Pinpoint the cell where the given text exists, returning its [X, Y] midpoint coordinate. 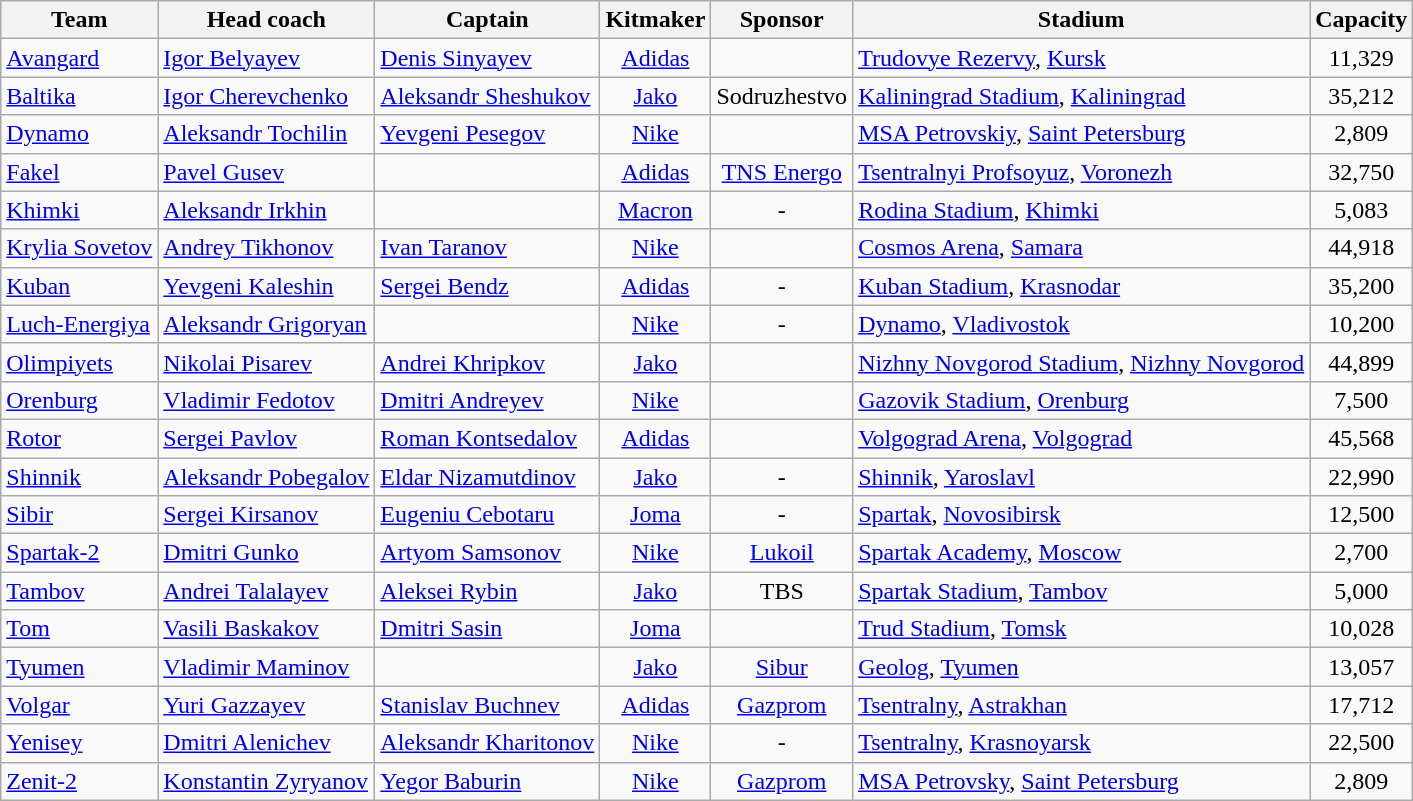
Yuri Gazzayev [266, 705]
Eugeniu Cebotaru [488, 515]
Spartak Academy, Moscow [1082, 553]
Aleksandr Pobegalov [266, 477]
Vladimir Fedotov [266, 400]
Zenit-2 [80, 781]
Yegor Baburin [488, 781]
Kuban Stadium, Krasnodar [1082, 286]
Captain [488, 20]
13,057 [1362, 667]
TBS [782, 591]
Konstantin Zyryanov [266, 781]
Baltika [80, 96]
Nikolai Pisarev [266, 362]
Spartak-2 [80, 553]
Sergei Pavlov [266, 438]
MSA Petrovskiy, Saint Petersburg [1082, 134]
Shinnik [80, 477]
Aleksandr Grigoryan [266, 324]
Igor Cherevchenko [266, 96]
Rodina Stadium, Khimki [1082, 210]
44,918 [1362, 248]
Andrei Khripkov [488, 362]
Nizhny Novgorod Stadium, Nizhny Novgorod [1082, 362]
Andrei Talalayev [266, 591]
Aleksandr Kharitonov [488, 743]
Fakel [80, 172]
Olimpiyets [80, 362]
Sodruzhestvo [782, 96]
35,212 [1362, 96]
Dmitri Andreyev [488, 400]
Dynamo [80, 134]
Trud Stadium, Tomsk [1082, 629]
Head coach [266, 20]
MSA Petrovsky, Saint Petersburg [1082, 781]
Tambov [80, 591]
Stadium [1082, 20]
Pavel Gusev [266, 172]
Macron [656, 210]
Vasili Baskakov [266, 629]
Avangard [80, 58]
Cosmos Arena, Samara [1082, 248]
Sibur [782, 667]
7,500 [1362, 400]
11,329 [1362, 58]
Kaliningrad Stadium, Kaliningrad [1082, 96]
45,568 [1362, 438]
Dmitri Sasin [488, 629]
Geolog, Tyumen [1082, 667]
5,000 [1362, 591]
Volgar [80, 705]
Sponsor [782, 20]
Dmitri Alenichev [266, 743]
Aleksei Rybin [488, 591]
Tsentralny, Astrakhan [1082, 705]
Luch-Energiya [80, 324]
Tom [80, 629]
Kitmaker [656, 20]
Vladimir Maminov [266, 667]
Yevgeni Pesegov [488, 134]
32,750 [1362, 172]
Andrey Tikhonov [266, 248]
22,500 [1362, 743]
35,200 [1362, 286]
Yenisey [80, 743]
Tsentralnyi Profsoyuz, Voronezh [1082, 172]
12,500 [1362, 515]
10,028 [1362, 629]
Spartak, Novosibirsk [1082, 515]
Eldar Nizamutdinov [488, 477]
10,200 [1362, 324]
Rotor [80, 438]
TNS Energo [782, 172]
Volgograd Arena, Volgograd [1082, 438]
22,990 [1362, 477]
2,700 [1362, 553]
Sergei Kirsanov [266, 515]
Dynamo, Vladivostok [1082, 324]
Lukoil [782, 553]
Dmitri Gunko [266, 553]
44,899 [1362, 362]
Khimki [80, 210]
Shinnik, Yaroslavl [1082, 477]
17,712 [1362, 705]
Tsentralny, Krasnoyarsk [1082, 743]
Aleksandr Sheshukov [488, 96]
Roman Kontsedalov [488, 438]
Ivan Taranov [488, 248]
Aleksandr Irkhin [266, 210]
Denis Sinyayev [488, 58]
Gazovik Stadium, Orenburg [1082, 400]
Stanislav Buchnev [488, 705]
Spartak Stadium, Tambov [1082, 591]
Kuban [80, 286]
5,083 [1362, 210]
Sibir [80, 515]
Team [80, 20]
Orenburg [80, 400]
Artyom Samsonov [488, 553]
Tyumen [80, 667]
Aleksandr Tochilin [266, 134]
Capacity [1362, 20]
Krylia Sovetov [80, 248]
Yevgeni Kaleshin [266, 286]
Sergei Bendz [488, 286]
Igor Belyayev [266, 58]
Trudovye Rezervy, Kursk [1082, 58]
